Extract the (x, y) coordinate from the center of the cell holding the provided text.  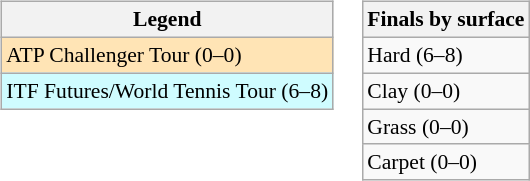
Finals by surface (446, 20)
ATP Challenger Tour (0–0) (167, 55)
Clay (0–0) (446, 91)
Carpet (0–0) (446, 162)
ITF Futures/World Tennis Tour (6–8) (167, 91)
Legend (167, 20)
Grass (0–0) (446, 127)
Hard (6–8) (446, 55)
